Locate the cell with the specified text and output its (X, Y) center coordinate. 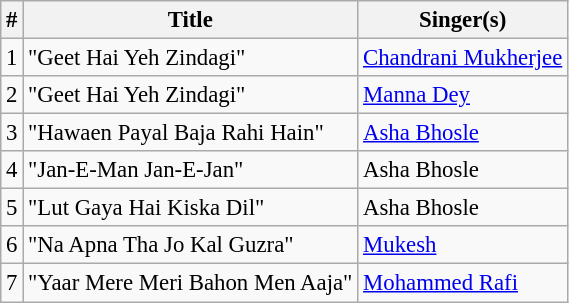
1 (12, 58)
Manna Dey (463, 95)
# (12, 20)
"Yaar Mere Meri Bahon Men Aaja" (190, 283)
"Lut Gaya Hai Kiska Dil" (190, 208)
Mohammed Rafi (463, 283)
4 (12, 170)
6 (12, 245)
2 (12, 95)
Mukesh (463, 245)
Chandrani Mukherjee (463, 58)
Title (190, 20)
5 (12, 208)
"Hawaen Payal Baja Rahi Hain" (190, 133)
"Jan-E-Man Jan-E-Jan" (190, 170)
7 (12, 283)
"Na Apna Tha Jo Kal Guzra" (190, 245)
Singer(s) (463, 20)
3 (12, 133)
